Search for the cell housing the specified text and yield its (X, Y) center coordinate. 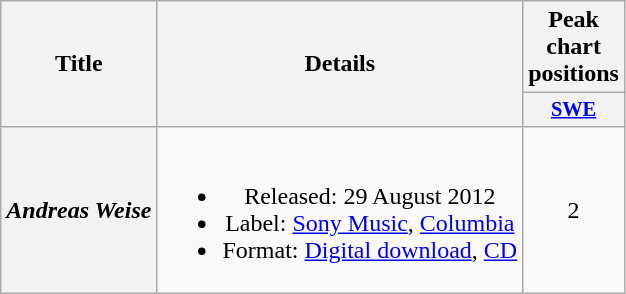
Title (79, 64)
SWE (574, 110)
Released: 29 August 2012Label: Sony Music, ColumbiaFormat: Digital download, CD (340, 210)
2 (574, 210)
Peak chart positions (574, 47)
Andreas Weise (79, 210)
Details (340, 64)
